From the cell containing the given text, extract its center point as [X, Y] coordinate. 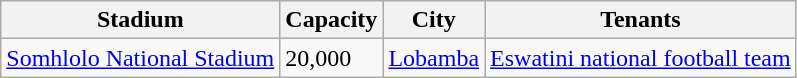
Tenants [641, 20]
Eswatini national football team [641, 58]
Stadium [140, 20]
Capacity [332, 20]
Somhlolo National Stadium [140, 58]
20,000 [332, 58]
City [434, 20]
Lobamba [434, 58]
